Extract the (X, Y) coordinate from the center of the cell holding the provided text.  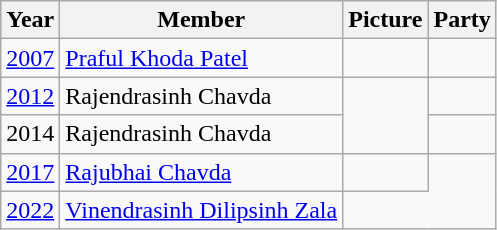
2014 (30, 134)
Rajubhai Chavda (202, 172)
Praful Khoda Patel (202, 58)
2007 (30, 58)
2017 (30, 172)
Member (202, 20)
Vinendrasinh Dilipsinh Zala (202, 210)
Party (462, 20)
2012 (30, 96)
2022 (30, 210)
Picture (386, 20)
Year (30, 20)
